Extract the [x, y] coordinate from the center of the cell holding the provided text.  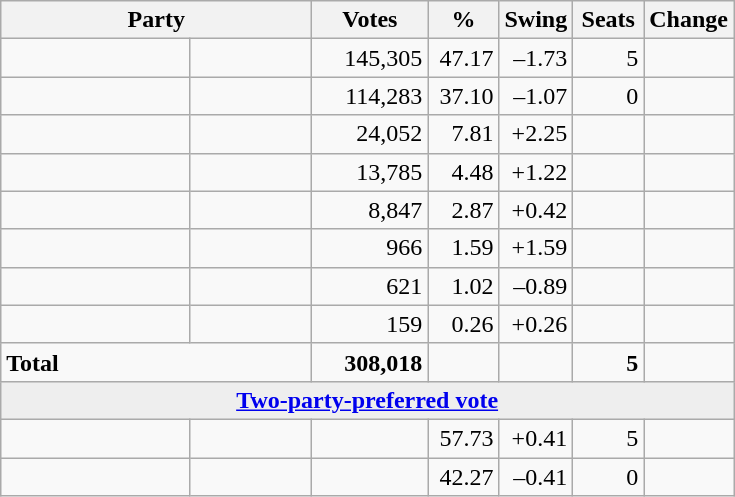
47.17 [464, 58]
+1.22 [536, 172]
0.26 [464, 324]
+1.59 [536, 248]
4.48 [464, 172]
24,052 [370, 134]
Swing [536, 20]
–0.89 [536, 286]
% [464, 20]
966 [370, 248]
+0.42 [536, 210]
2.87 [464, 210]
114,283 [370, 96]
Total [156, 362]
1.02 [464, 286]
+2.25 [536, 134]
Party [156, 20]
621 [370, 286]
Votes [370, 20]
+0.26 [536, 324]
159 [370, 324]
1.59 [464, 248]
Seats [608, 20]
+0.41 [536, 438]
145,305 [370, 58]
37.10 [464, 96]
–0.41 [536, 477]
308,018 [370, 362]
7.81 [464, 134]
Change [689, 20]
13,785 [370, 172]
Two-party-preferred vote [368, 400]
–1.73 [536, 58]
8,847 [370, 210]
–1.07 [536, 96]
42.27 [464, 477]
57.73 [464, 438]
